Return the [X, Y] coordinate for the center point of the cell that contains the specified text.  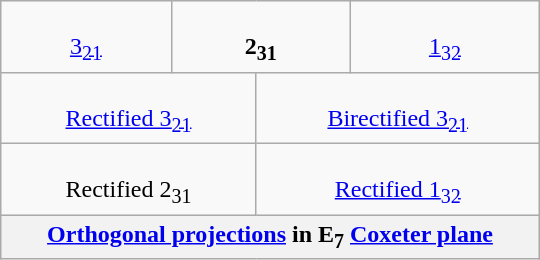
Birectified 321 [398, 108]
Rectified 321 [129, 108]
231 [260, 36]
Rectified 132 [398, 178]
132 [446, 36]
Rectified 231 [129, 178]
321 [86, 36]
Orthogonal projections in E7 Coxeter plane [270, 237]
